Scan for the cell matching the given text and deliver its (X, Y) coordinate at center. 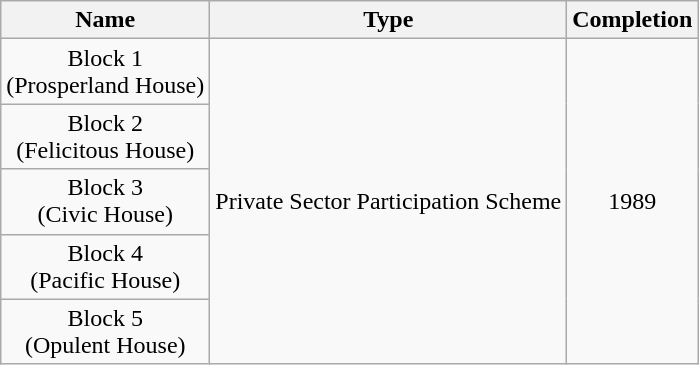
Name (106, 20)
Block 3(Civic House) (106, 202)
Private Sector Participation Scheme (388, 202)
Block 2(Felicitous House) (106, 136)
Type (388, 20)
1989 (632, 202)
Block 5(Opulent House) (106, 332)
Block 1(Prosperland House) (106, 72)
Block 4(Pacific House) (106, 266)
Completion (632, 20)
